Return (X, Y) of the center of cell containing provided text 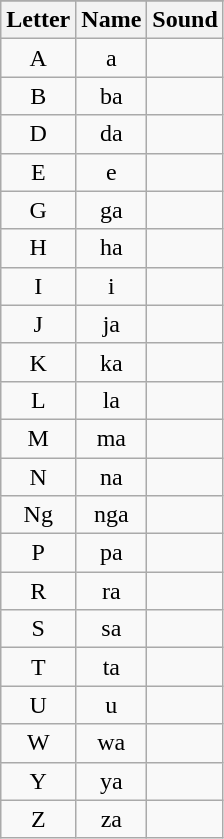
G (38, 210)
Z (38, 819)
a (112, 58)
D (38, 134)
E (38, 172)
L (38, 400)
Sound (185, 20)
ja (112, 324)
wa (112, 743)
pa (112, 553)
H (38, 248)
sa (112, 629)
W (38, 743)
ta (112, 667)
M (38, 438)
da (112, 134)
P (38, 553)
e (112, 172)
la (112, 400)
ha (112, 248)
za (112, 819)
R (38, 591)
U (38, 705)
u (112, 705)
Name (112, 20)
I (38, 286)
Y (38, 781)
ya (112, 781)
J (38, 324)
T (38, 667)
B (38, 96)
N (38, 477)
ma (112, 438)
na (112, 477)
A (38, 58)
K (38, 362)
Ng (38, 515)
ra (112, 591)
ba (112, 96)
S (38, 629)
nga (112, 515)
i (112, 286)
Letter (38, 20)
ga (112, 210)
ka (112, 362)
